From the cell containing the given text, extract its center point as [X, Y] coordinate. 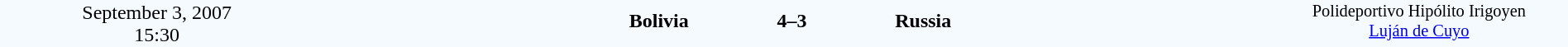
Polideportivo Hipólito IrigoyenLuján de Cuyo [1419, 23]
4–3 [791, 21]
Bolivia [501, 21]
September 3, 200715:30 [157, 23]
Russia [1082, 21]
